Return the [x, y] coordinate for the center point of the cell that contains the specified text.  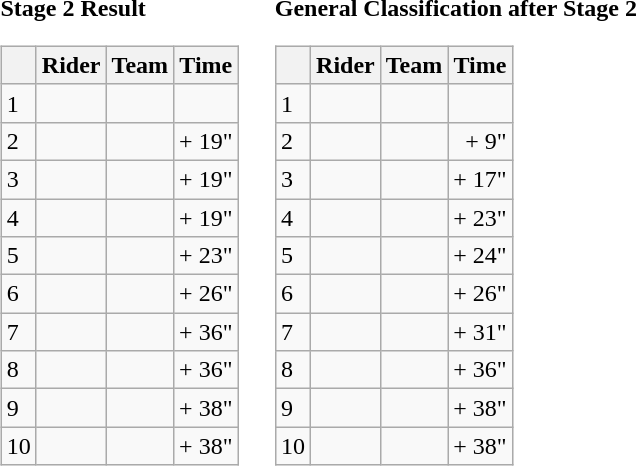
+ 31" [480, 332]
+ 24" [480, 256]
+ 9" [480, 141]
+ 17" [480, 179]
